Provide the (X, Y) coordinate of the cell's center where the given text is located.  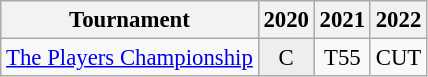
C (286, 58)
2021 (342, 20)
2022 (398, 20)
2020 (286, 20)
T55 (342, 58)
Tournament (130, 20)
The Players Championship (130, 58)
CUT (398, 58)
